Determine the (x, y) coordinate at the center of the cell enclosing the given text.  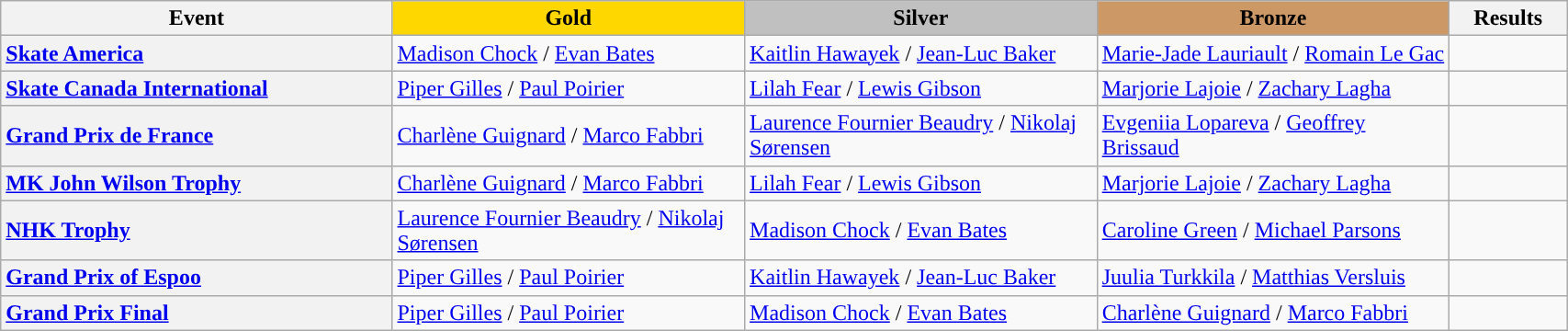
Grand Prix de France (197, 136)
NHK Trophy (197, 230)
Skate America (197, 53)
Event (197, 18)
Results (1508, 18)
MK John Wilson Trophy (197, 183)
Skate Canada International (197, 88)
Caroline Green / Michael Parsons (1273, 230)
Grand Prix of Espoo (197, 278)
Silver (921, 18)
Gold (569, 18)
Bronze (1273, 18)
Evgeniia Lopareva / Geoffrey Brissaud (1273, 136)
Marie-Jade Lauriault / Romain Le Gac (1273, 53)
Juulia Turkkila / Matthias Versluis (1273, 278)
Grand Prix Final (197, 313)
